Return [x, y] of the center of cell containing provided text 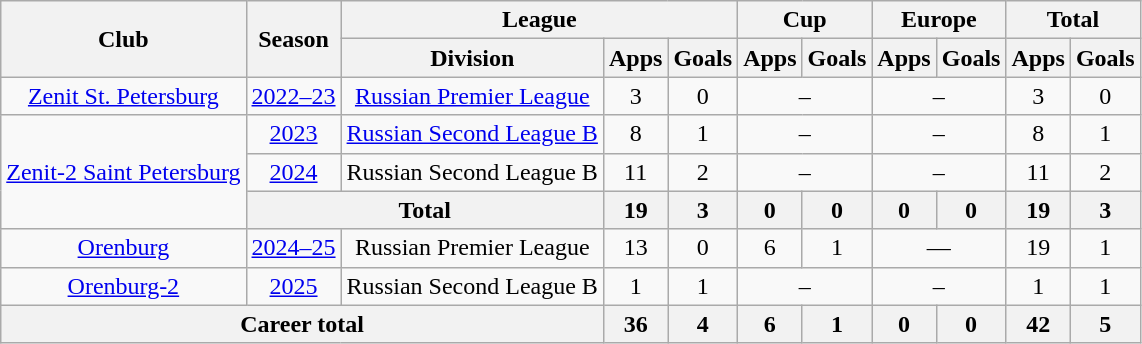
36 [635, 324]
Orenburg-2 [124, 286]
4 [703, 324]
— [939, 248]
Orenburg [124, 248]
2025 [294, 286]
Division [472, 58]
Cup [805, 20]
5 [1105, 324]
13 [635, 248]
2024–25 [294, 248]
Zenit-2 Saint Petersburg [124, 172]
2022–23 [294, 96]
Europe [939, 20]
2023 [294, 134]
League [540, 20]
Season [294, 39]
Career total [302, 324]
Zenit St. Petersburg [124, 96]
Club [124, 39]
2024 [294, 172]
42 [1038, 324]
